Find where the given text appears and provide that cell's center as (x, y) coordinate. 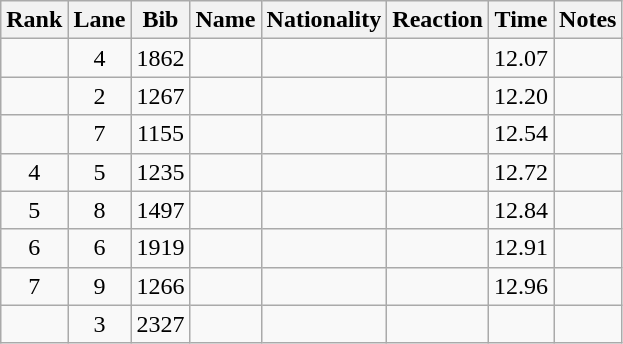
1497 (160, 210)
12.07 (520, 58)
Notes (588, 20)
1155 (160, 134)
1267 (160, 96)
9 (100, 286)
1266 (160, 286)
3 (100, 324)
12.84 (520, 210)
Bib (160, 20)
1235 (160, 172)
Rank (34, 20)
2 (100, 96)
12.54 (520, 134)
Reaction (438, 20)
12.91 (520, 248)
Lane (100, 20)
1919 (160, 248)
12.20 (520, 96)
Time (520, 20)
8 (100, 210)
Name (226, 20)
Nationality (324, 20)
12.72 (520, 172)
2327 (160, 324)
12.96 (520, 286)
1862 (160, 58)
